Scan for the cell matching the given text and deliver its [X, Y] coordinate at center. 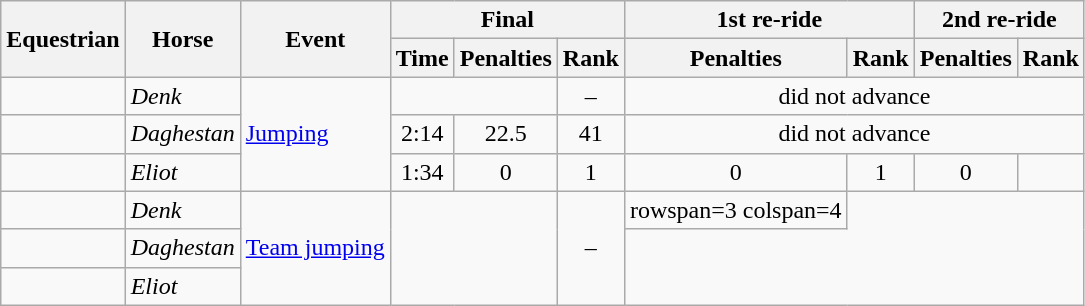
Jumping [315, 134]
2:14 [422, 134]
Time [422, 58]
Horse [182, 39]
Team jumping [315, 248]
41 [590, 134]
1:34 [422, 172]
Final [507, 20]
Equestrian [63, 39]
1st re-ride [769, 20]
2nd re-ride [999, 20]
rowspan=3 colspan=4 [736, 210]
22.5 [506, 134]
Event [315, 39]
